Return [X, Y] of the center of cell containing provided text 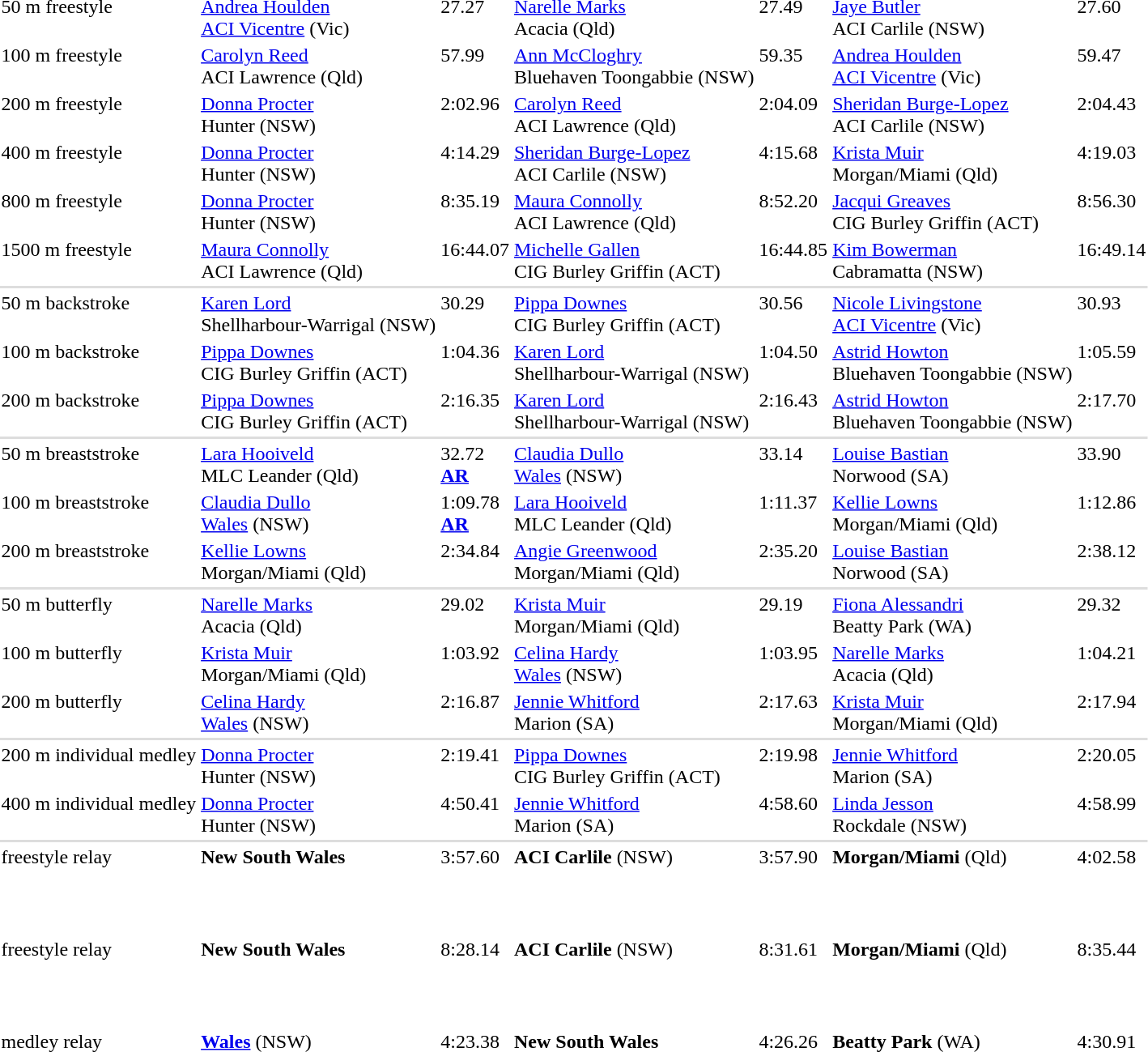
Fiona AlessandriBeatty Park (WA) [952, 615]
100 m butterfly [99, 664]
33.90 [1112, 465]
400 m individual medley [99, 815]
2:16.87 [475, 713]
200 m breaststroke [99, 562]
2:17.70 [1112, 411]
Andrea HouldenACI Vicentre (Vic) [952, 66]
1:04.50 [793, 363]
1500 m freestyle [99, 261]
1:03.92 [475, 664]
2:16.35 [475, 411]
32.72AR [475, 465]
2:19.98 [793, 766]
29.19 [793, 615]
200 m individual medley [99, 766]
50 m breaststroke [99, 465]
8:52.20 [793, 212]
4:50.41 [475, 815]
200 m butterfly [99, 713]
1:09.78AR [475, 513]
2:04.43 [1112, 115]
16:44.07 [475, 261]
1:04.21 [1112, 664]
1:11.37 [793, 513]
2:04.09 [793, 115]
1:04.36 [475, 363]
3:57.90 [793, 889]
59.47 [1112, 66]
1:03.95 [793, 664]
2:02.96 [475, 115]
2:19.41 [475, 766]
2:35.20 [793, 562]
29.32 [1112, 615]
Linda JessonRockdale (NSW) [952, 815]
57.99 [475, 66]
400 m freestyle [99, 164]
2:17.94 [1112, 713]
33.14 [793, 465]
4:58.99 [1112, 815]
4:19.03 [1112, 164]
2:38.12 [1112, 562]
4:02.58 [1112, 889]
8:31.61 [793, 982]
Nicole LivingstoneACI Vicentre (Vic) [952, 314]
8:56.30 [1112, 212]
16:49.14 [1112, 261]
30.93 [1112, 314]
30.56 [793, 314]
50 m backstroke [99, 314]
30.29 [475, 314]
Jacqui GreavesCIG Burley Griffin (ACT) [952, 212]
4:14.29 [475, 164]
Angie GreenwoodMorgan/Miami (Qld) [633, 562]
2:17.63 [793, 713]
50 m butterfly [99, 615]
16:44.85 [793, 261]
Michelle GallenCIG Burley Griffin (ACT) [633, 261]
29.02 [475, 615]
1:12.86 [1112, 513]
3:57.60 [475, 889]
59.35 [793, 66]
200 m freestyle [99, 115]
8:35.44 [1112, 982]
8:35.19 [475, 212]
2:20.05 [1112, 766]
4:58.60 [793, 815]
2:16.43 [793, 411]
Ann McCloghryBluehaven Toongabbie (NSW) [633, 66]
1:05.59 [1112, 363]
800 m freestyle [99, 212]
8:28.14 [475, 982]
Kim BowermanCabramatta (NSW) [952, 261]
100 m backstroke [99, 363]
200 m backstroke [99, 411]
100 m freestyle [99, 66]
4:15.68 [793, 164]
2:34.84 [475, 562]
100 m breaststroke [99, 513]
